Locate the cell with the specified text and output its [x, y] center coordinate. 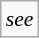
see [20, 19]
